Pinpoint the cell where the given text exists, returning its (X, Y) midpoint coordinate. 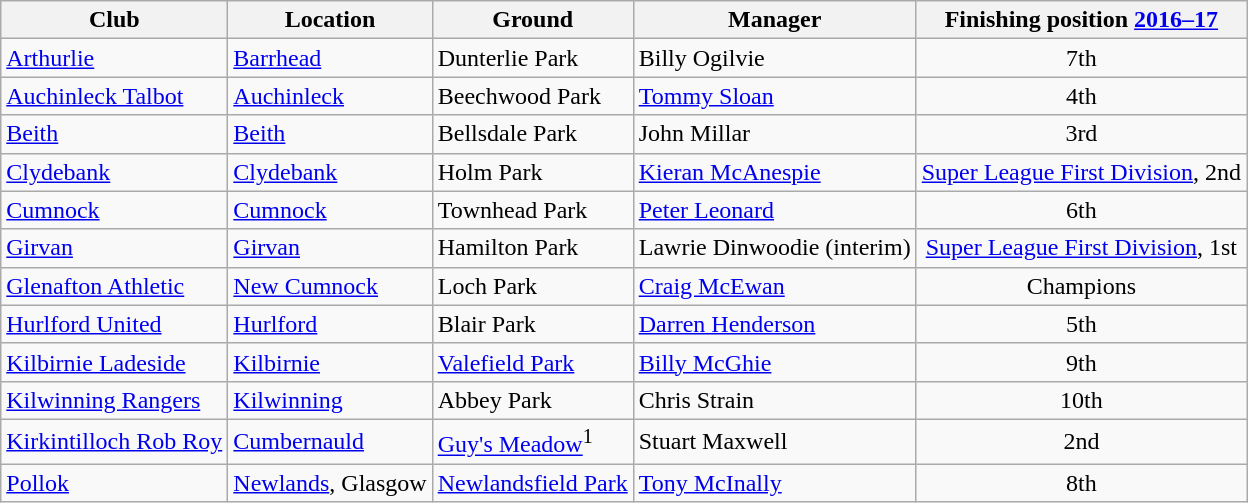
Kilbirnie (330, 362)
5th (1081, 324)
Beechwood Park (532, 96)
Hamilton Park (532, 248)
8th (1081, 483)
John Millar (774, 134)
Billy Ogilvie (774, 58)
Location (330, 20)
Newlandsfield Park (532, 483)
Tony McInally (774, 483)
Kilwinning (330, 400)
Townhead Park (532, 210)
Auchinleck Talbot (114, 96)
Billy McGhie (774, 362)
Darren Henderson (774, 324)
Chris Strain (774, 400)
Abbey Park (532, 400)
9th (1081, 362)
Auchinleck (330, 96)
Glenafton Athletic (114, 286)
Kilwinning Rangers (114, 400)
7th (1081, 58)
Hurlford (330, 324)
Club (114, 20)
Kieran McAnespie (774, 172)
3rd (1081, 134)
Blair Park (532, 324)
Arthurlie (114, 58)
Pollok (114, 483)
Super League First Division, 2nd (1081, 172)
Finishing position 2016–17 (1081, 20)
Tommy Sloan (774, 96)
Newlands, Glasgow (330, 483)
Guy's Meadow1 (532, 442)
Valefield Park (532, 362)
New Cumnock (330, 286)
Kilbirnie Ladeside (114, 362)
Dunterlie Park (532, 58)
Ground (532, 20)
Manager (774, 20)
Barrhead (330, 58)
Bellsdale Park (532, 134)
Champions (1081, 286)
6th (1081, 210)
Hurlford United (114, 324)
Stuart Maxwell (774, 442)
Peter Leonard (774, 210)
Holm Park (532, 172)
Craig McEwan (774, 286)
Super League First Division, 1st (1081, 248)
2nd (1081, 442)
Kirkintilloch Rob Roy (114, 442)
4th (1081, 96)
Cumbernauld (330, 442)
Loch Park (532, 286)
10th (1081, 400)
Lawrie Dinwoodie (interim) (774, 248)
